Output the [x, y] coordinate of the center of the cell containing the given text.  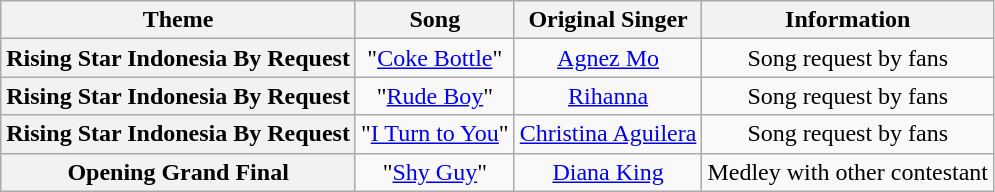
Theme [178, 20]
Information [848, 20]
Diana King [608, 172]
Christina Aguilera [608, 134]
Opening Grand Final [178, 172]
"Rude Boy" [434, 96]
Original Singer [608, 20]
Rihanna [608, 96]
"I Turn to You" [434, 134]
Song [434, 20]
Agnez Mo [608, 58]
"Coke Bottle" [434, 58]
"Shy Guy" [434, 172]
Medley with other contestant [848, 172]
